Find where the given text appears and provide that cell's center as [X, Y] coordinate. 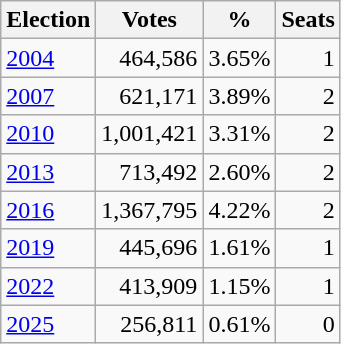
Election [48, 20]
2004 [48, 58]
2016 [48, 210]
Seats [308, 20]
3.31% [240, 134]
0.61% [240, 324]
4.22% [240, 210]
0 [308, 324]
256,811 [150, 324]
2022 [48, 286]
464,586 [150, 58]
% [240, 20]
1,001,421 [150, 134]
2013 [48, 172]
713,492 [150, 172]
2010 [48, 134]
3.65% [240, 58]
2007 [48, 96]
413,909 [150, 286]
1.61% [240, 248]
2019 [48, 248]
1.15% [240, 286]
445,696 [150, 248]
3.89% [240, 96]
2025 [48, 324]
621,171 [150, 96]
Votes [150, 20]
1,367,795 [150, 210]
2.60% [240, 172]
